From the cell containing the given text, extract its center point as [x, y] coordinate. 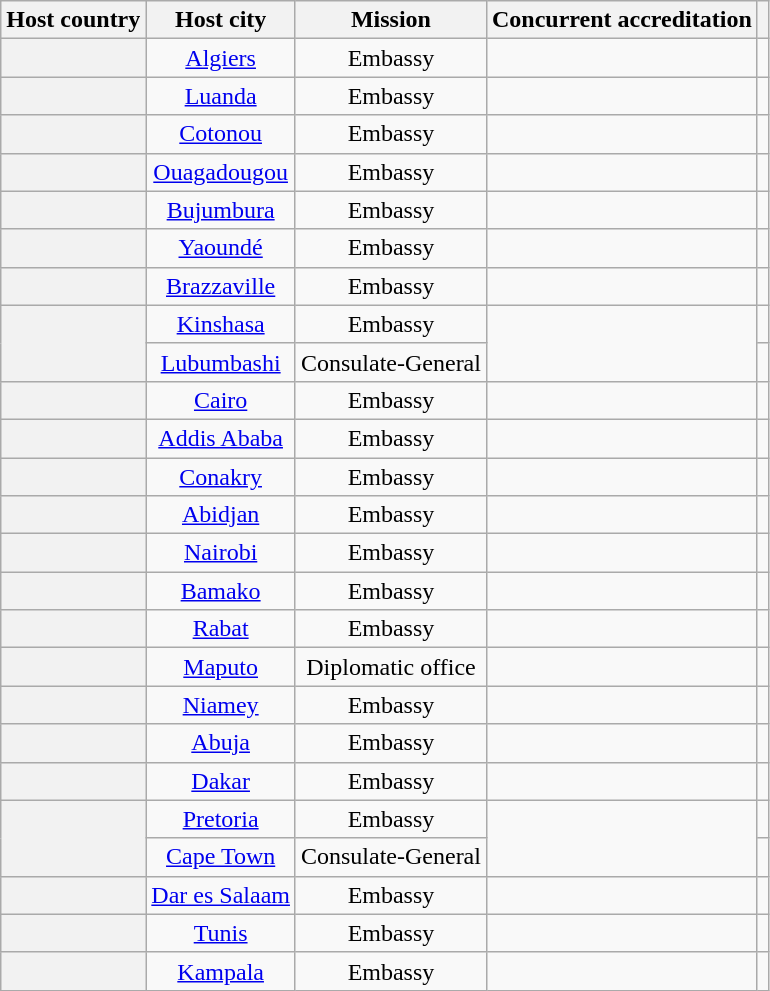
Nairobi [221, 553]
Pretoria [221, 819]
Kampala [221, 971]
Addis Ababa [221, 438]
Conakry [221, 477]
Brazzaville [221, 286]
Tunis [221, 933]
Maputo [221, 667]
Abidjan [221, 515]
Dar es Salaam [221, 895]
Cairo [221, 400]
Host country [74, 20]
Bujumbura [221, 210]
Mission [390, 20]
Bamako [221, 591]
Algiers [221, 58]
Dakar [221, 781]
Cape Town [221, 857]
Niamey [221, 705]
Luanda [221, 96]
Abuja [221, 743]
Rabat [221, 629]
Ouagadougou [221, 172]
Yaoundé [221, 248]
Cotonou [221, 134]
Diplomatic office [390, 667]
Host city [221, 20]
Lubumbashi [221, 362]
Concurrent accreditation [622, 20]
Kinshasa [221, 324]
